Return [x, y] of the center of cell containing provided text 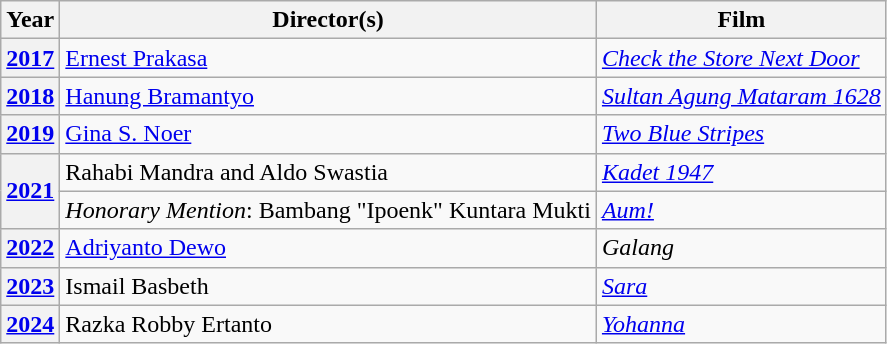
2021 [30, 191]
Adriyanto Dewo [328, 248]
Aum! [741, 210]
Director(s) [328, 20]
Year [30, 20]
2018 [30, 96]
2017 [30, 58]
Sultan Agung Mataram 1628 [741, 96]
2019 [30, 134]
Galang [741, 248]
Ernest Prakasa [328, 58]
Honorary Mention: Bambang "Ipoenk" Kuntara Mukti [328, 210]
Two Blue Stripes [741, 134]
2024 [30, 324]
Sara [741, 286]
Gina S. Noer [328, 134]
Rahabi Mandra and Aldo Swastia [328, 172]
Kadet 1947 [741, 172]
Film [741, 20]
Check the Store Next Door [741, 58]
Yohanna [741, 324]
Razka Robby Ertanto [328, 324]
Hanung Bramantyo [328, 96]
2022 [30, 248]
Ismail Basbeth [328, 286]
2023 [30, 286]
